Return the (X, Y) coordinate for the center point of the cell that contains the specified text.  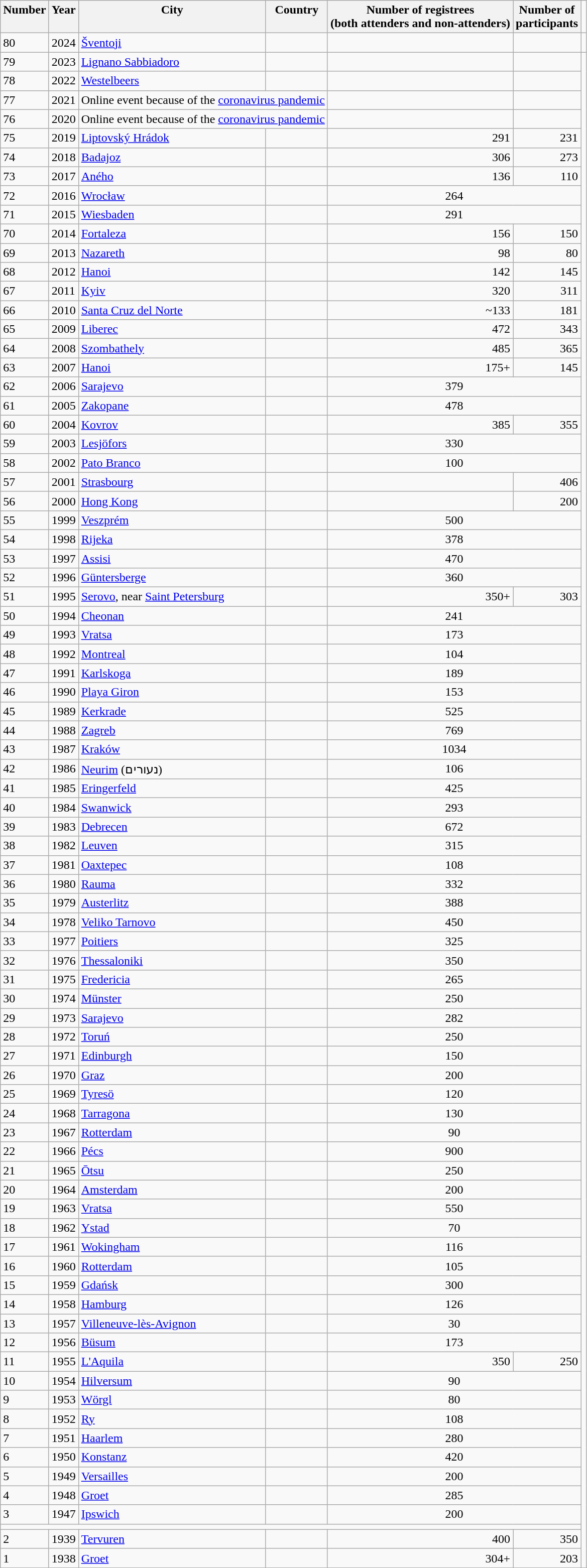
13 (25, 1324)
2016 (63, 195)
280 (454, 1438)
500 (454, 520)
400 (420, 1539)
Fortaleza (172, 233)
Gdańsk (172, 1285)
Leuven (172, 846)
120 (454, 1094)
365 (547, 348)
64 (25, 348)
Swanwick (172, 808)
1991 (63, 673)
38 (25, 846)
7 (25, 1438)
Ipswich (172, 1514)
42 (25, 769)
2023 (63, 62)
1972 (63, 1037)
153 (454, 692)
Zagreb (172, 730)
Pato Branco (172, 463)
4 (25, 1495)
1964 (63, 1190)
10 (25, 1381)
325 (454, 941)
311 (547, 291)
19 (25, 1209)
9 (25, 1400)
264 (454, 195)
31 (25, 979)
1981 (63, 865)
Konstanz (172, 1457)
1971 (63, 1056)
1963 (63, 1209)
63 (25, 367)
16 (25, 1266)
1977 (63, 941)
26 (25, 1075)
71 (25, 214)
Poitiers (172, 941)
Liberec (172, 329)
1982 (63, 846)
24 (25, 1113)
2010 (63, 310)
1979 (63, 903)
Toruń (172, 1037)
1949 (63, 1476)
304+ (420, 1558)
1996 (63, 578)
2009 (63, 329)
Szombathely (172, 348)
1959 (63, 1285)
2019 (63, 138)
2020 (63, 119)
Debrecen (172, 827)
478 (454, 406)
136 (420, 176)
Number (25, 17)
12 (25, 1343)
273 (547, 157)
Kyiv (172, 291)
41 (25, 789)
40 (25, 808)
2012 (63, 272)
Thessaloniki (172, 960)
1987 (63, 749)
1969 (63, 1094)
39 (25, 827)
56 (25, 501)
Country (296, 17)
54 (25, 539)
Playa Giron (172, 692)
Tarragona (172, 1113)
Neurim (נעורים) (172, 769)
1998 (63, 539)
21 (25, 1170)
8 (25, 1419)
1983 (63, 827)
2017 (63, 176)
Münster (172, 998)
203 (547, 1558)
1999 (63, 520)
385 (420, 425)
1958 (63, 1304)
1966 (63, 1151)
78 (25, 81)
44 (25, 730)
Pécs (172, 1151)
75 (25, 138)
550 (454, 1209)
100 (454, 463)
98 (420, 252)
Austerlitz (172, 903)
53 (25, 559)
Year (63, 17)
2013 (63, 252)
1993 (63, 635)
2014 (63, 233)
Wörgl (172, 1400)
20 (25, 1190)
3 (25, 1514)
Fredericia (172, 979)
1975 (63, 979)
2018 (63, 157)
Assisi (172, 559)
Kerkrade (172, 711)
23 (25, 1132)
27 (25, 1056)
Aného (172, 176)
300 (454, 1285)
1973 (63, 1017)
77 (25, 100)
36 (25, 884)
60 (25, 425)
69 (25, 252)
1938 (63, 1558)
2001 (63, 482)
Nazareth (172, 252)
55 (25, 520)
175+ (420, 367)
379 (454, 386)
Rauma (172, 884)
65 (25, 329)
37 (25, 865)
76 (25, 119)
1954 (63, 1381)
769 (454, 730)
Santa Cruz del Norte (172, 310)
43 (25, 749)
Šventoji (172, 43)
Ystad (172, 1228)
1974 (63, 998)
29 (25, 1017)
2022 (63, 81)
332 (454, 884)
1034 (454, 749)
1960 (63, 1266)
17 (25, 1247)
406 (547, 482)
142 (420, 272)
343 (547, 329)
61 (25, 406)
Cheonan (172, 616)
Edinburgh (172, 1056)
Westelbeers (172, 81)
1952 (63, 1419)
2006 (63, 386)
Wokingham (172, 1247)
Tervuren (172, 1539)
1992 (63, 654)
2004 (63, 425)
5 (25, 1476)
Amsterdam (172, 1190)
306 (420, 157)
450 (454, 922)
Ōtsu (172, 1170)
28 (25, 1037)
14 (25, 1304)
130 (454, 1113)
2003 (63, 444)
Haarlem (172, 1438)
Liptovský Hrádok (172, 138)
25 (25, 1094)
2021 (63, 100)
2002 (63, 463)
1989 (63, 711)
1980 (63, 884)
18 (25, 1228)
2005 (63, 406)
378 (454, 539)
Ry (172, 1419)
388 (454, 903)
11 (25, 1362)
Rijeka (172, 539)
330 (454, 444)
66 (25, 310)
51 (25, 597)
67 (25, 291)
52 (25, 578)
2008 (63, 348)
1967 (63, 1132)
285 (454, 1495)
1978 (63, 922)
485 (420, 348)
2007 (63, 367)
2 (25, 1539)
1951 (63, 1438)
47 (25, 673)
Wrocław (172, 195)
110 (547, 176)
Lesjöfors (172, 444)
350+ (420, 597)
59 (25, 444)
Veliko Tarnovo (172, 922)
2024 (63, 43)
35 (25, 903)
231 (547, 138)
Zakopane (172, 406)
1939 (63, 1539)
Hong Kong (172, 501)
265 (454, 979)
Wiesbaden (172, 214)
Büsum (172, 1343)
45 (25, 711)
Strasbourg (172, 482)
Villeneuve-lès-Avignon (172, 1324)
15 (25, 1285)
Eringerfeld (172, 789)
282 (454, 1017)
L'Aquila (172, 1362)
34 (25, 922)
22 (25, 1151)
62 (25, 386)
Tyresö (172, 1094)
1984 (63, 808)
355 (547, 425)
1948 (63, 1495)
Hilversum (172, 1381)
105 (454, 1266)
1995 (63, 597)
1962 (63, 1228)
1965 (63, 1170)
2000 (63, 501)
293 (454, 808)
420 (454, 1457)
106 (454, 769)
2015 (63, 214)
1950 (63, 1457)
Oaxtepec (172, 865)
472 (420, 329)
City (172, 17)
Montreal (172, 654)
Karlskoga (172, 673)
46 (25, 692)
1968 (63, 1113)
1 (25, 1558)
49 (25, 635)
32 (25, 960)
1961 (63, 1247)
~133 (420, 310)
Kraków (172, 749)
672 (454, 827)
73 (25, 176)
Kovrov (172, 425)
181 (547, 310)
Graz (172, 1075)
Versailles (172, 1476)
2011 (63, 291)
1986 (63, 769)
57 (25, 482)
Lignano Sabbiadoro (172, 62)
68 (25, 272)
241 (454, 616)
320 (420, 291)
Badajoz (172, 157)
Hamburg (172, 1304)
315 (454, 846)
525 (454, 711)
Number ofparticipants (547, 17)
303 (547, 597)
Veszprém (172, 520)
116 (454, 1247)
48 (25, 654)
104 (454, 654)
79 (25, 62)
72 (25, 195)
126 (454, 1304)
470 (454, 559)
1957 (63, 1324)
33 (25, 941)
156 (420, 233)
1988 (63, 730)
Serovo, near Saint Petersburg (172, 597)
1953 (63, 1400)
Number of registrees(both attenders and non-attenders) (420, 17)
58 (25, 463)
1994 (63, 616)
1976 (63, 960)
1997 (63, 559)
900 (454, 1151)
1990 (63, 692)
360 (454, 578)
6 (25, 1457)
189 (454, 673)
50 (25, 616)
1947 (63, 1514)
1955 (63, 1362)
1956 (63, 1343)
74 (25, 157)
425 (454, 789)
1970 (63, 1075)
1985 (63, 789)
Güntersberge (172, 578)
